Find where the given text appears and provide that cell's center as (x, y) coordinate. 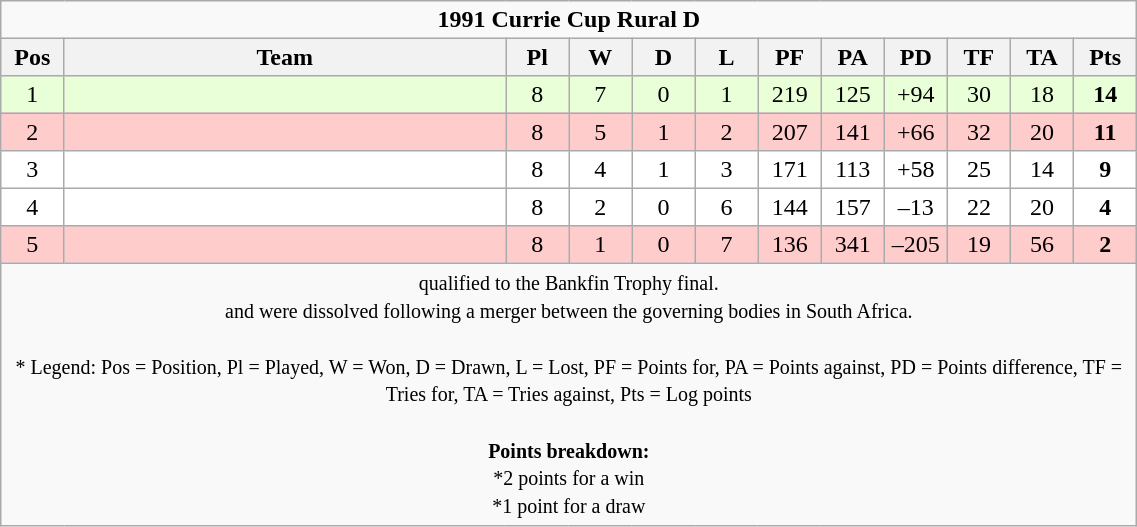
136 (790, 244)
1991 Currie Cup Rural D (569, 20)
341 (852, 244)
PD (916, 56)
113 (852, 170)
Team (285, 56)
25 (978, 170)
+58 (916, 170)
219 (790, 94)
PF (790, 56)
19 (978, 244)
PA (852, 56)
207 (790, 132)
30 (978, 94)
125 (852, 94)
11 (1106, 132)
W (600, 56)
Pts (1106, 56)
171 (790, 170)
D (664, 56)
144 (790, 206)
141 (852, 132)
157 (852, 206)
56 (1042, 244)
+94 (916, 94)
22 (978, 206)
–13 (916, 206)
Pos (32, 56)
+66 (916, 132)
–205 (916, 244)
32 (978, 132)
9 (1106, 170)
L (726, 56)
TA (1042, 56)
18 (1042, 94)
Pl (538, 56)
6 (726, 206)
TF (978, 56)
